Detect which cell encompasses the target text, then output its [X, Y] center coordinate. 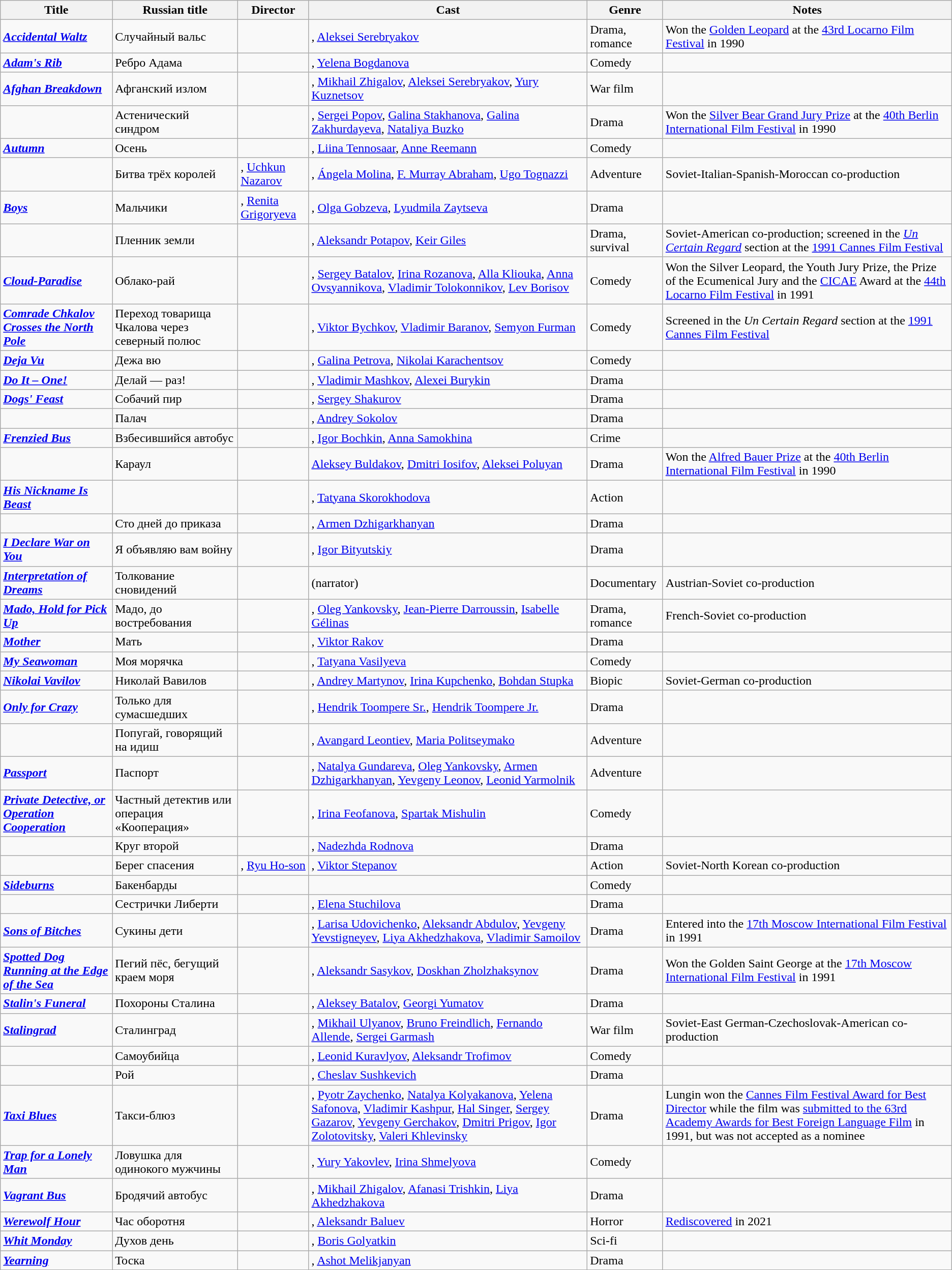
Паспорт [175, 773]
Frenzied Bus [56, 438]
Spotted Dog Running at the Edge of the Sea [56, 970]
Werewolf Hour [56, 1221]
, Oleg Yankovsky, Jean-Pierre Darroussin, Isabelle Gélinas [448, 615]
Won the Silver Bear Grand Jury Prize at the 40th Berlin International Film Festival in 1990 [807, 122]
Nikolai Vavilov [56, 681]
, Tatyana Skorokhodova [448, 497]
, Boris Golyatkin [448, 1241]
, Cheslav Sushkevich [448, 1075]
, Vladimir Mashkov, Alexei Burykin [448, 380]
Такси-блюз [175, 1115]
Trap for a Lonely Man [56, 1162]
Screened in the Un Certain Regard section at the 1991 Cannes Film Festival [807, 327]
, Mikhail Zhigalov, Aleksei Serebryakov, Yury Kuznetsov [448, 88]
Ловушка для одинокого мужчины [175, 1162]
Взбесившийся автобус [175, 438]
Whit Monday [56, 1241]
, Natalya Gundareva, Oleg Yankovsky, Armen Dzhigarkhanyan, Yevgeny Leonov, Leonid Yarmolnik [448, 773]
Делай — раз! [175, 380]
, Ashot Melikjanyan [448, 1260]
Частный детектив или операция «Кооперация» [175, 813]
, Leonid Kuravlyov, Aleksandr Trofimov [448, 1056]
, Nadezhda Rodnova [448, 846]
Horror [626, 1221]
Only for Crazy [56, 707]
Soviet-German co-production [807, 681]
Crime [626, 438]
, Armen Dzhigarkhanyan [448, 523]
Рой [175, 1075]
Астенический синдром [175, 122]
Vagrant Bus [56, 1195]
I Declare War on You [56, 549]
Берег спасения [175, 866]
My Seawoman [56, 661]
Только для сумасшедших [175, 707]
Час оборотня [175, 1221]
Сестрички Либерти [175, 904]
Yearning [56, 1260]
Cloud-Paradise [56, 280]
Облако-рай [175, 280]
, Mikhail Ulyanov, Bruno Freindlich, Fernando Allende, Sergei Garmash [448, 1029]
Interpretation of Dreams [56, 583]
Круг второй [175, 846]
Stalingrad [56, 1029]
Ребро Адама [175, 63]
Rediscovered in 2021 [807, 1221]
, Sergey Batalov, Irina Rozanova, Alla Kliouka, Anna Ovsyannikova, Vladimir Tolokonnikov, Lev Borisov [448, 280]
, Aleksandr Potapov, Keir Giles [448, 240]
Мать [175, 642]
, Yelena Bogdanova [448, 63]
, Viktor Rakov [448, 642]
, Viktor Bychkov, Vladimir Baranov, Semyon Furman [448, 327]
Soviet-Italian-Spanish-Moroccan co-production [807, 174]
Битва трёх королей [175, 174]
Sci-fi [626, 1241]
, Yury Yakovlev, Irina Shmelyova [448, 1162]
, Aleksandr Sasykov, Doskhan Zholzhaksynov [448, 970]
, Sergey Shakurov [448, 399]
Моя морячка [175, 661]
Пегий пёс, бегущий краем моря [175, 970]
Do It – One! [56, 380]
Won the Golden Leopard at the 43rd Locarno Film Festival in 1990 [807, 37]
Сукины дети [175, 931]
Entered into the 17th Moscow International Film Festival in 1991 [807, 931]
Толкование сновидений [175, 583]
Taxi Blues [56, 1115]
Палач [175, 419]
, Sergei Popov, Galina Stakhanova, Galina Zakhurdayeva, Nataliya Buzko [448, 122]
, Aleksei Serebryakov [448, 37]
Николай Вавилов [175, 681]
Boys [56, 208]
, Aleksey Batalov, Georgi Yumatov [448, 1003]
Aleksey Buldakov, Dmitri Iosifov, Aleksei Poluyan [448, 464]
, Irina Feofanova, Spartak Mishulin [448, 813]
Бакенбарды [175, 885]
Mother [56, 642]
Austrian-Soviet co-production [807, 583]
, Elena Stuchilova [448, 904]
Осень [175, 148]
, Liina Tennosaar, Anne Reemann [448, 148]
Notes [807, 10]
Сто дней до приказа [175, 523]
, Ryu Ho-son [274, 866]
, Avangard Leontiev, Maria Politseymako [448, 740]
Accidental Waltz [56, 37]
, Larisa Udovichenko, Aleksandr Abdulov, Yevgeny Yevstigneyev, Liya Akhedzhakova, Vladimir Samoilov [448, 931]
Soviet-North Korean co-production [807, 866]
Бродячий автобус [175, 1195]
Passport [56, 773]
Пленник земли [175, 240]
Afghan Breakdown [56, 88]
, Andrey Sokolov [448, 419]
, Andrey Martynov, Irina Kupchenko, Bohdan Stupka [448, 681]
Adam's Rib [56, 63]
Documentary [626, 583]
His Nickname Is Beast [56, 497]
Soviet-East German-Czechoslovak-American co-production [807, 1029]
Private Detective, or Operation Cooperation [56, 813]
Sons of Bitches [56, 931]
, Viktor Stepanov [448, 866]
Мальчики [175, 208]
Won the Golden Saint George at the 17th Moscow International Film Festival in 1991 [807, 970]
Cast [448, 10]
Won the Alfred Bauer Prize at the 40th Berlin International Film Festival in 1990 [807, 464]
Афганский излом [175, 88]
Mado, Hold for Pick Up [56, 615]
Comrade Chkalov Crosses the North Pole [56, 327]
Случайный вальс [175, 37]
Попугай, говорящий на идиш [175, 740]
Drama, survival [626, 240]
, Olga Gobzeva, Lyudmila Zaytseva [448, 208]
Похороны Сталина [175, 1003]
Won the Silver Leopard, the Youth Jury Prize, the Prize of the Ecumenical Jury and the CICAE Award at the 44th Locarno Film Festival in 1991 [807, 280]
Переход товарища Чкалова через северный полюс [175, 327]
, Igor Bochkin, Anna Samokhina [448, 438]
Dogs' Feast [56, 399]
Сталинград [175, 1029]
Я объявляю вам войну [175, 549]
Sideburns [56, 885]
Title [56, 10]
Director [274, 10]
Soviet-American co-production; screened in the Un Certain Regard section at the 1991 Cannes Film Festival [807, 240]
Тоска [175, 1260]
Russian title [175, 10]
, Renita Grigoryeva [274, 208]
French-Soviet co-production [807, 615]
, Uchkun Nazarov [274, 174]
Biopic [626, 681]
, Ángela Molina, F. Murray Abraham, Ugo Tognazzi [448, 174]
Мадо, до востребования [175, 615]
Stalin's Funeral [56, 1003]
Дежа вю [175, 360]
, Aleksandr Baluev [448, 1221]
, Igor Bityutskiy [448, 549]
, Tatyana Vasilyeva [448, 661]
Собачий пир [175, 399]
Самоубийца [175, 1056]
, Hendrik Toompere Sr., Hendrik Toompere Jr. [448, 707]
Autumn [56, 148]
Deja Vu [56, 360]
Караул [175, 464]
(narrator) [448, 583]
Genre [626, 10]
, Mikhail Zhigalov, Afanasi Trishkin, Liya Akhedzhakova [448, 1195]
Духов день [175, 1241]
, Galina Petrova, Nikolai Karachentsov [448, 360]
